Scan for the cell matching the given text and deliver its (X, Y) coordinate at center. 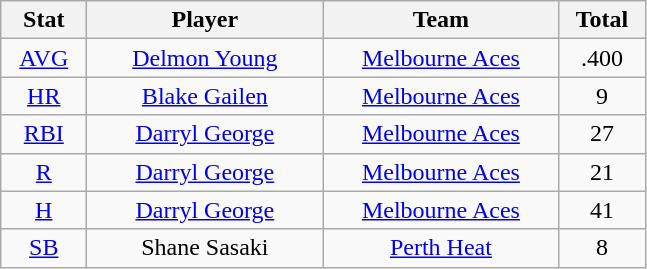
Team (441, 20)
Stat (44, 20)
HR (44, 96)
RBI (44, 134)
.400 (602, 58)
Total (602, 20)
Blake Gailen (205, 96)
H (44, 210)
Perth Heat (441, 248)
Player (205, 20)
9 (602, 96)
8 (602, 248)
SB (44, 248)
41 (602, 210)
21 (602, 172)
Shane Sasaki (205, 248)
R (44, 172)
AVG (44, 58)
27 (602, 134)
Delmon Young (205, 58)
